Pinpoint the cell where the given text exists, returning its [x, y] midpoint coordinate. 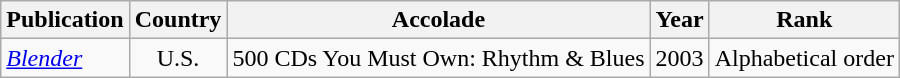
500 CDs You Must Own: Rhythm & Blues [438, 58]
Rank [804, 20]
Year [680, 20]
Country [178, 20]
Accolade [438, 20]
Blender [65, 58]
U.S. [178, 58]
Publication [65, 20]
Alphabetical order [804, 58]
2003 [680, 58]
